Extract the (X, Y) coordinate from the center of the cell holding the provided text.  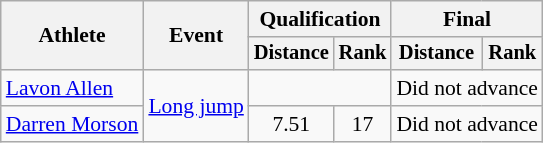
Qualification (320, 19)
7.51 (292, 124)
Lavon Allen (72, 88)
Darren Morson (72, 124)
17 (363, 124)
Athlete (72, 36)
Final (467, 19)
Long jump (196, 106)
Event (196, 36)
